From the cell containing the given text, extract its center point as [x, y] coordinate. 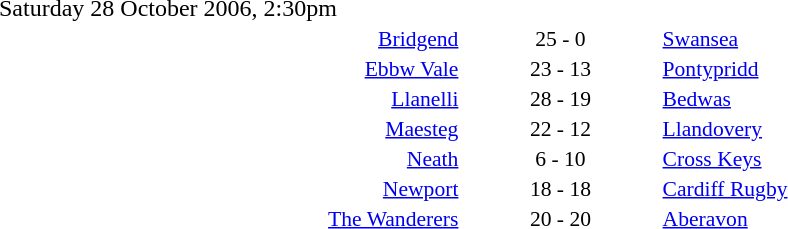
18 - 18 [560, 188]
23 - 13 [560, 68]
25 - 0 [560, 38]
28 - 19 [560, 98]
22 - 12 [560, 128]
6 - 10 [560, 158]
